Scan for the cell matching the given text and deliver its [x, y] coordinate at center. 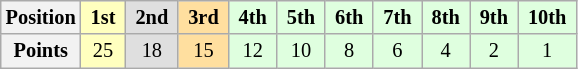
Position [41, 17]
4th [253, 17]
15 [203, 51]
10th [547, 17]
Points [41, 51]
2nd [152, 17]
10 [301, 51]
12 [253, 51]
3rd [203, 17]
7th [397, 17]
4 [446, 51]
8 [349, 51]
2 [494, 51]
25 [104, 51]
1 [547, 51]
1st [104, 17]
18 [152, 51]
6th [349, 17]
5th [301, 17]
9th [494, 17]
6 [397, 51]
8th [446, 17]
